Search for the cell housing the specified text and yield its (X, Y) center coordinate. 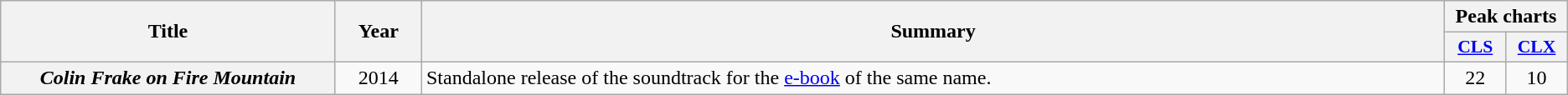
Standalone release of the soundtrack for the e-book of the same name. (933, 77)
Title (168, 32)
Year (379, 32)
22 (1476, 77)
10 (1536, 77)
CLS (1476, 47)
2014 (379, 77)
Peak charts (1506, 17)
Summary (933, 32)
CLX (1536, 47)
Colin Frake on Fire Mountain (168, 77)
